Detect which cell encompasses the target text, then output its (x, y) center coordinate. 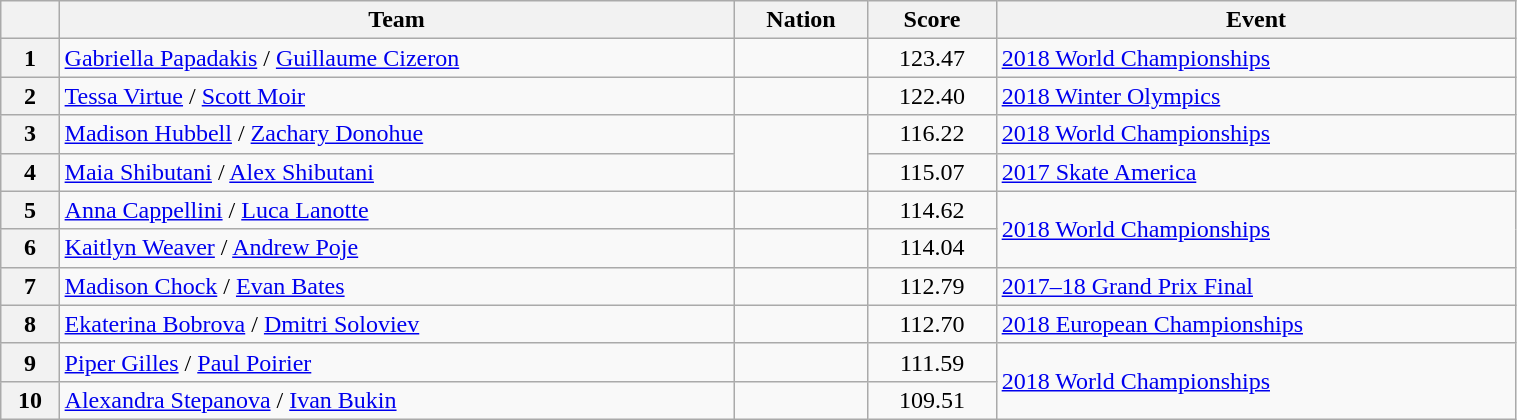
2 (30, 96)
Team (396, 20)
116.22 (932, 134)
2018 Winter Olympics (1256, 96)
Nation (801, 20)
114.62 (932, 210)
Event (1256, 20)
5 (30, 210)
112.70 (932, 324)
114.04 (932, 248)
Tessa Virtue / Scott Moir (396, 96)
Alexandra Stepanova / Ivan Bukin (396, 400)
112.79 (932, 286)
Piper Gilles / Paul Poirier (396, 362)
7 (30, 286)
1 (30, 58)
111.59 (932, 362)
115.07 (932, 172)
Madison Chock / Evan Bates (396, 286)
9 (30, 362)
4 (30, 172)
Kaitlyn Weaver / Andrew Poje (396, 248)
Anna Cappellini / Luca Lanotte (396, 210)
3 (30, 134)
10 (30, 400)
Maia Shibutani / Alex Shibutani (396, 172)
123.47 (932, 58)
Madison Hubbell / Zachary Donohue (396, 134)
Gabriella Papadakis / Guillaume Cizeron (396, 58)
6 (30, 248)
Score (932, 20)
2017 Skate America (1256, 172)
122.40 (932, 96)
2017–18 Grand Prix Final (1256, 286)
8 (30, 324)
Ekaterina Bobrova / Dmitri Soloviev (396, 324)
2018 European Championships (1256, 324)
109.51 (932, 400)
